Capture the cell that displays the provided text and extract its (X, Y) central coordinate. 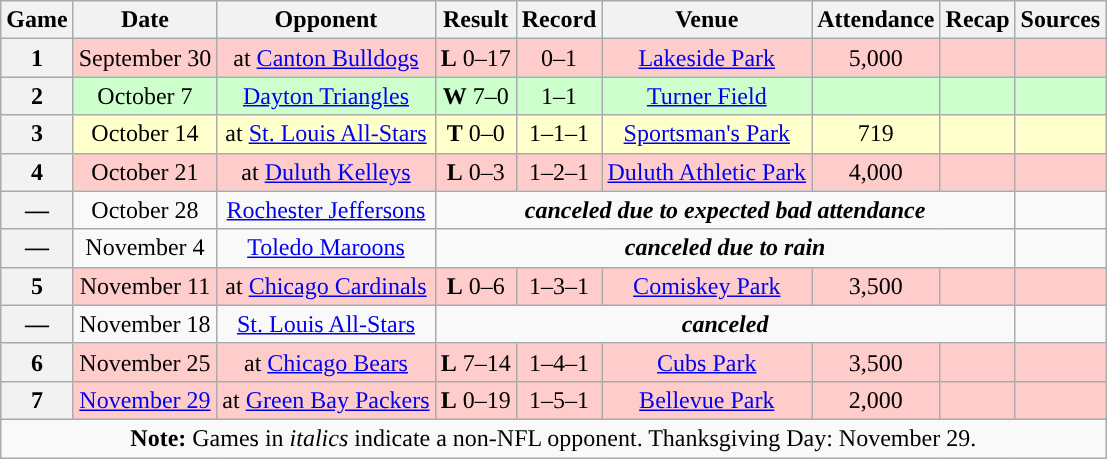
November 11 (145, 286)
L 0–19 (476, 400)
Lakeside Park (707, 58)
4,000 (876, 172)
November 25 (145, 362)
2 (37, 96)
Note: Games in italics indicate a non-NFL opponent. Thanksgiving Day: November 29. (554, 438)
Record (559, 20)
L 0–6 (476, 286)
at Chicago Bears (326, 362)
St. Louis All-Stars (326, 324)
at St. Louis All-Stars (326, 134)
T 0–0 (476, 134)
Duluth Athletic Park (707, 172)
Toledo Maroons (326, 248)
Comiskey Park (707, 286)
canceled due to expected bad attendance (725, 210)
November 18 (145, 324)
Result (476, 20)
L 7–14 (476, 362)
719 (876, 134)
Date (145, 20)
October 28 (145, 210)
Bellevue Park (707, 400)
canceled (725, 324)
4 (37, 172)
at Duluth Kelleys (326, 172)
Recap (978, 20)
Dayton Triangles (326, 96)
November 4 (145, 248)
1–2–1 (559, 172)
Game (37, 20)
at Canton Bulldogs (326, 58)
1 (37, 58)
1–1–1 (559, 134)
2,000 (876, 400)
at Chicago Cardinals (326, 286)
Cubs Park (707, 362)
October 7 (145, 96)
5 (37, 286)
Attendance (876, 20)
Turner Field (707, 96)
Sources (1060, 20)
1–1 (559, 96)
5,000 (876, 58)
November 29 (145, 400)
Rochester Jeffersons (326, 210)
Sportsman's Park (707, 134)
September 30 (145, 58)
0–1 (559, 58)
W 7–0 (476, 96)
L 0–17 (476, 58)
6 (37, 362)
Venue (707, 20)
3 (37, 134)
1–5–1 (559, 400)
7 (37, 400)
at Green Bay Packers (326, 400)
October 21 (145, 172)
October 14 (145, 134)
L 0–3 (476, 172)
1–4–1 (559, 362)
canceled due to rain (725, 248)
Opponent (326, 20)
1–3–1 (559, 286)
